Return the (x, y) coordinate for the center point of the cell that contains the specified text.  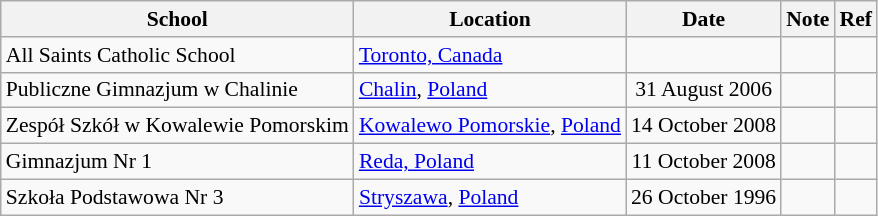
Reda, Poland (490, 162)
Gimnazjum Nr 1 (178, 162)
Zespół Szkół w Kowalewie Pomorskim (178, 126)
Toronto, Canada (490, 55)
Kowalewo Pomorskie, Poland (490, 126)
11 October 2008 (704, 162)
Date (704, 19)
Note (808, 19)
Location (490, 19)
14 October 2008 (704, 126)
Szkoła Podstawowa Nr 3 (178, 197)
26 October 1996 (704, 197)
Stryszawa, Poland (490, 197)
Ref (855, 19)
Chalin, Poland (490, 90)
Publiczne Gimnazjum w Chalinie (178, 90)
31 August 2006 (704, 90)
School (178, 19)
All Saints Catholic School (178, 55)
